Search for the cell housing the specified text and yield its [x, y] center coordinate. 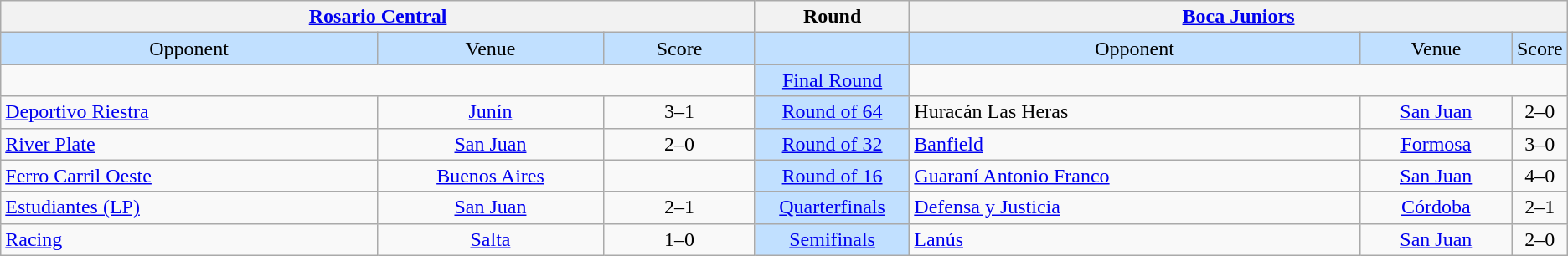
Formosa [1436, 144]
Huracán Las Heras [1134, 112]
Racing [189, 239]
Buenos Aires [490, 176]
Estudiantes (LP) [189, 207]
Round of 32 [832, 144]
River Plate [189, 144]
Rosario Central [379, 17]
Córdoba [1436, 207]
3–0 [1540, 144]
3–1 [680, 112]
Boca Juniors [1238, 17]
Banfield [1134, 144]
Junín [490, 112]
Lanús [1134, 239]
Round [832, 17]
Round of 64 [832, 112]
Deportivo Riestra [189, 112]
Semifinals [832, 239]
Salta [490, 239]
4–0 [1540, 176]
Final Round [832, 80]
Guaraní Antonio Franco [1134, 176]
1–0 [680, 239]
Round of 16 [832, 176]
Quarterfinals [832, 207]
Defensa y Justicia [1134, 207]
Ferro Carril Oeste [189, 176]
